For the text-containing cell, return its midpoint in [x, y] coordinate format. 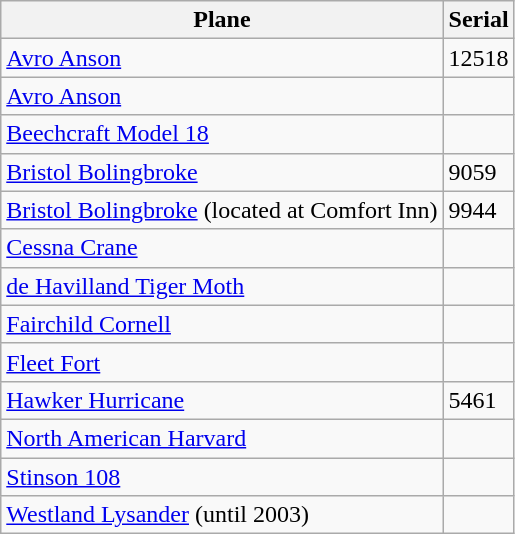
Stinson 108 [222, 477]
5461 [478, 400]
Serial [478, 20]
North American Harvard [222, 438]
Cessna Crane [222, 248]
12518 [478, 58]
Bristol Bolingbroke [222, 172]
Fairchild Cornell [222, 324]
Westland Lysander (until 2003) [222, 515]
Beechcraft Model 18 [222, 134]
de Havilland Tiger Moth [222, 286]
Fleet Fort [222, 362]
Bristol Bolingbroke (located at Comfort Inn) [222, 210]
Plane [222, 20]
9059 [478, 172]
9944 [478, 210]
Hawker Hurricane [222, 400]
